From the cell containing the given text, extract its center point as [x, y] coordinate. 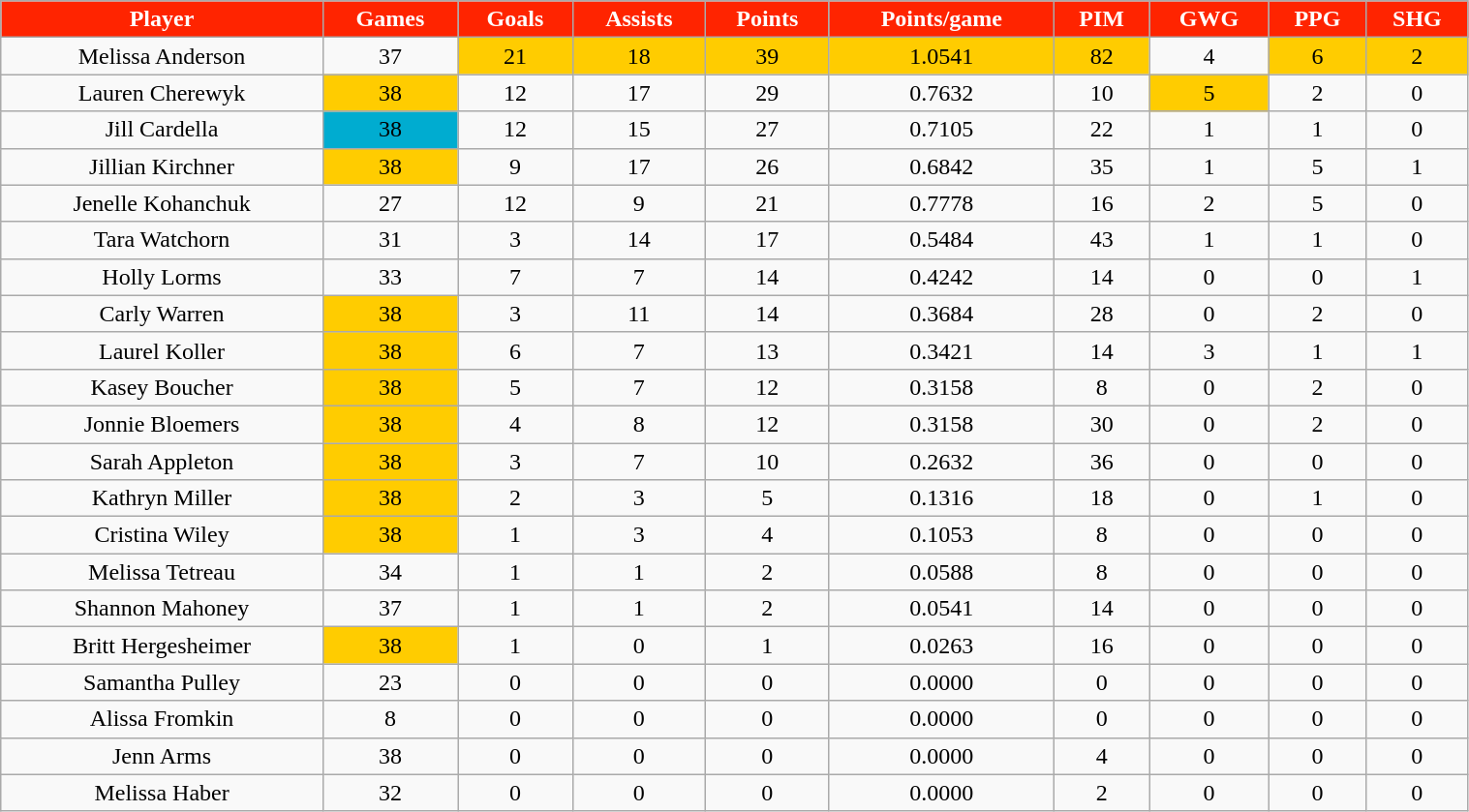
PIM [1101, 19]
0.0541 [941, 609]
82 [1101, 56]
Jonnie Bloemers [163, 424]
PPG [1317, 19]
Points/game [941, 19]
Player [163, 19]
Kasey Boucher [163, 387]
26 [767, 166]
0.6842 [941, 166]
0.5484 [941, 240]
Jenn Arms [163, 756]
0.7632 [941, 93]
Jillian Kirchner [163, 166]
GWG [1209, 19]
32 [389, 793]
35 [1101, 166]
31 [389, 240]
0.3421 [941, 350]
15 [639, 130]
Cristina Wiley [163, 535]
0.4242 [941, 277]
0.2632 [941, 462]
Carly Warren [163, 314]
0.7778 [941, 203]
Kathryn Miller [163, 498]
23 [389, 682]
28 [1101, 314]
0.0588 [941, 572]
1.0541 [941, 56]
Samantha Pulley [163, 682]
Sarah Appleton [163, 462]
0.1316 [941, 498]
Holly Lorms [163, 277]
0.1053 [941, 535]
Goals [515, 19]
0.0263 [941, 646]
Melissa Tetreau [163, 572]
Jenelle Kohanchuk [163, 203]
43 [1101, 240]
Points [767, 19]
Tara Watchorn [163, 240]
SHG [1418, 19]
0.7105 [941, 130]
22 [1101, 130]
30 [1101, 424]
0.3684 [941, 314]
33 [389, 277]
Laurel Koller [163, 350]
Assists [639, 19]
Games [389, 19]
Melissa Haber [163, 793]
Britt Hergesheimer [163, 646]
Shannon Mahoney [163, 609]
34 [389, 572]
Lauren Cherewyk [163, 93]
Alissa Fromkin [163, 719]
29 [767, 93]
Jill Cardella [163, 130]
Melissa Anderson [163, 56]
39 [767, 56]
36 [1101, 462]
11 [639, 314]
13 [767, 350]
